Return the [x, y] coordinate for the center point of the cell that contains the specified text.  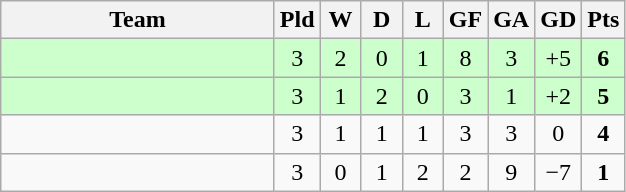
6 [604, 58]
+2 [558, 96]
GA [512, 20]
GD [558, 20]
Pld [297, 20]
−7 [558, 172]
8 [465, 58]
L [422, 20]
5 [604, 96]
9 [512, 172]
GF [465, 20]
Team [138, 20]
4 [604, 134]
Pts [604, 20]
W [340, 20]
+5 [558, 58]
D [382, 20]
